Capture the cell that displays the provided text and extract its (X, Y) central coordinate. 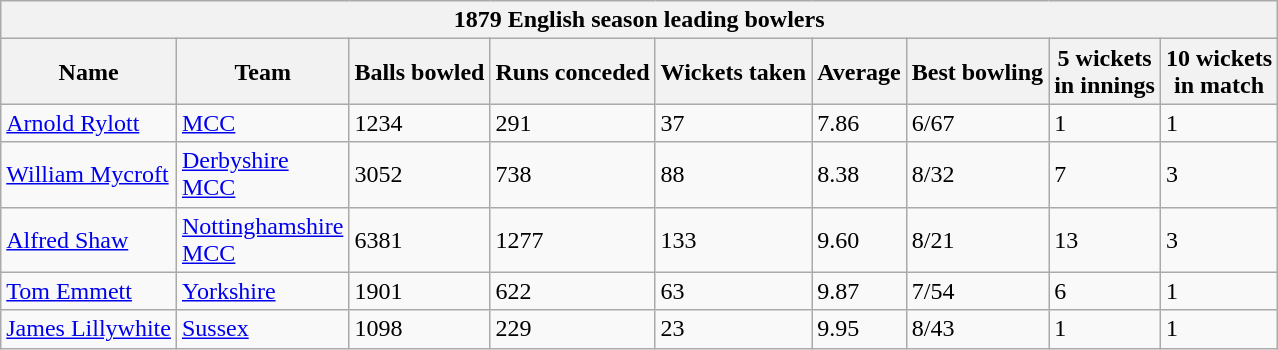
NottinghamshireMCC (262, 240)
1277 (572, 240)
DerbyshireMCC (262, 174)
MCC (262, 123)
133 (734, 240)
229 (572, 329)
7.86 (860, 123)
Alfred Shaw (89, 240)
622 (572, 291)
9.60 (860, 240)
9.95 (860, 329)
8/32 (977, 174)
6381 (420, 240)
88 (734, 174)
Team (262, 72)
Best bowling (977, 72)
Sussex (262, 329)
Tom Emmett (89, 291)
7 (1105, 174)
291 (572, 123)
Balls bowled (420, 72)
William Mycroft (89, 174)
Average (860, 72)
13 (1105, 240)
10 wicketsin match (1218, 72)
23 (734, 329)
6/67 (977, 123)
8/43 (977, 329)
63 (734, 291)
5 wicketsin innings (1105, 72)
Yorkshire (262, 291)
1901 (420, 291)
1234 (420, 123)
8/21 (977, 240)
James Lillywhite (89, 329)
7/54 (977, 291)
1098 (420, 329)
Name (89, 72)
Wickets taken (734, 72)
1879 English season leading bowlers (640, 20)
37 (734, 123)
9.87 (860, 291)
Runs conceded (572, 72)
738 (572, 174)
6 (1105, 291)
3052 (420, 174)
Arnold Rylott (89, 123)
8.38 (860, 174)
